Locate the cell with the specified text and output its (x, y) center coordinate. 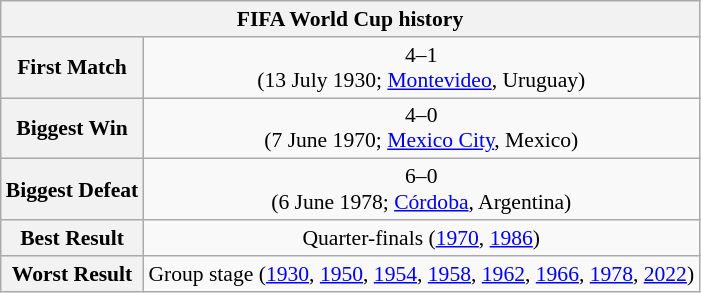
4–1 (13 July 1930; Montevideo, Uruguay) (421, 68)
Biggest Win (72, 128)
Worst Result (72, 274)
Biggest Defeat (72, 190)
FIFA World Cup history (350, 19)
Quarter-finals (1970, 1986) (421, 238)
Best Result (72, 238)
4–0 (7 June 1970; Mexico City, Mexico) (421, 128)
6–0 (6 June 1978; Córdoba, Argentina) (421, 190)
First Match (72, 68)
Group stage (1930, 1950, 1954, 1958, 1962, 1966, 1978, 2022) (421, 274)
